Search for the cell housing the specified text and yield its [x, y] center coordinate. 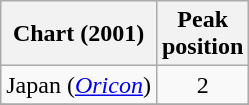
Chart (2001) [79, 34]
Peakposition [202, 34]
2 [202, 85]
Japan (Oricon) [79, 85]
